Identify which cell holds the provided text, then report its (X, Y) central coordinate. 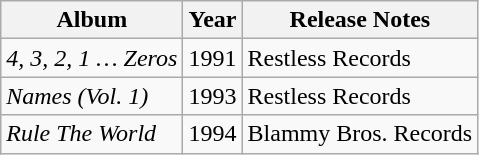
Year (212, 20)
1993 (212, 96)
Names (Vol. 1) (92, 96)
Release Notes (360, 20)
Album (92, 20)
Blammy Bros. Records (360, 134)
1994 (212, 134)
Rule The World (92, 134)
4, 3, 2, 1 … Zeros (92, 58)
1991 (212, 58)
